Detect which cell encompasses the target text, then output its (x, y) center coordinate. 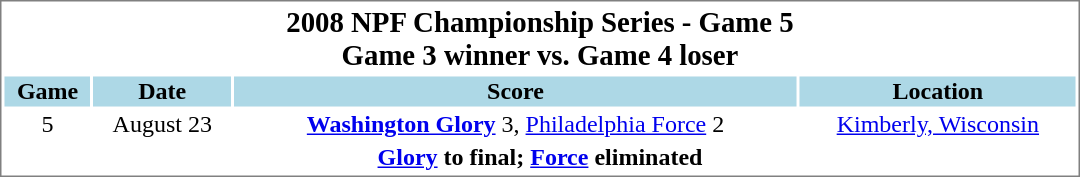
Game (47, 91)
2008 NPF Championship Series - Game 5Game 3 winner vs. Game 4 loser (540, 38)
Location (938, 91)
Glory to final; Force eliminated (540, 157)
Kimberly, Wisconsin (938, 125)
August 23 (162, 125)
Washington Glory 3, Philadelphia Force 2 (516, 125)
5 (47, 125)
Date (162, 91)
Score (516, 91)
